For the text-containing cell, return its midpoint in [X, Y] coordinate format. 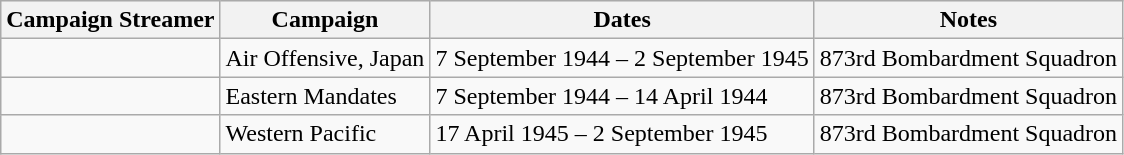
Notes [968, 20]
Western Pacific [325, 134]
7 September 1944 – 2 September 1945 [622, 58]
7 September 1944 – 14 April 1944 [622, 96]
Campaign Streamer [110, 20]
17 April 1945 – 2 September 1945 [622, 134]
Air Offensive, Japan [325, 58]
Campaign [325, 20]
Eastern Mandates [325, 96]
Dates [622, 20]
